Pinpoint the cell where the given text exists, returning its (X, Y) midpoint coordinate. 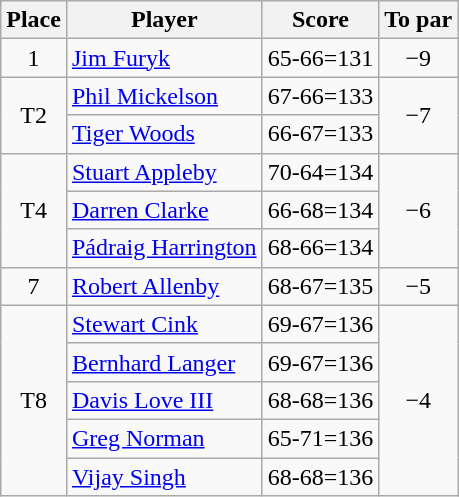
To par (418, 20)
T8 (34, 400)
66-68=134 (320, 210)
Robert Allenby (164, 286)
Vijay Singh (164, 477)
−6 (418, 210)
−4 (418, 400)
7 (34, 286)
Player (164, 20)
−9 (418, 58)
67-66=133 (320, 96)
65-66=131 (320, 58)
−5 (418, 286)
Jim Furyk (164, 58)
68-67=135 (320, 286)
Darren Clarke (164, 210)
T4 (34, 210)
Score (320, 20)
Greg Norman (164, 438)
Bernhard Langer (164, 362)
Davis Love III (164, 400)
T2 (34, 115)
Phil Mickelson (164, 96)
65-71=136 (320, 438)
70-64=134 (320, 172)
1 (34, 58)
Tiger Woods (164, 134)
Stewart Cink (164, 324)
Place (34, 20)
68-66=134 (320, 248)
66-67=133 (320, 134)
Pádraig Harrington (164, 248)
−7 (418, 115)
Stuart Appleby (164, 172)
